For the text-containing cell, return its midpoint in [X, Y] coordinate format. 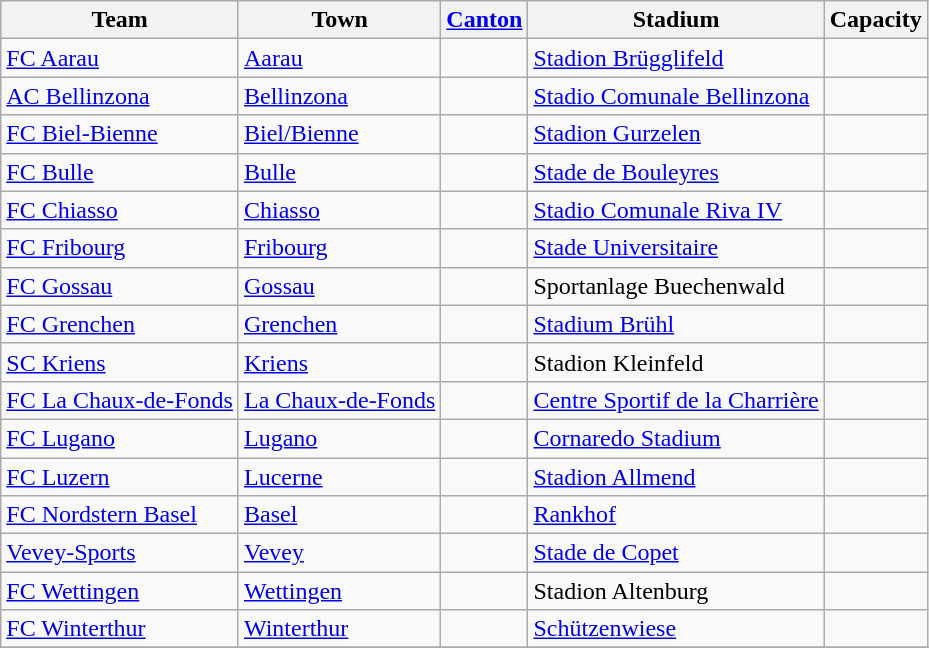
Lugano [339, 438]
FC Gossau [120, 286]
La Chaux-de-Fonds [339, 400]
Chiasso [339, 210]
FC Bulle [120, 172]
Stade de Bouleyres [676, 172]
Biel/Bienne [339, 134]
Gossau [339, 286]
FC Nordstern Basel [120, 515]
Stadion Kleinfeld [676, 362]
Cornaredo Stadium [676, 438]
FC La Chaux-de-Fonds [120, 400]
Sportanlage Buechenwald [676, 286]
FC Fribourg [120, 248]
Aarau [339, 58]
Rankhof [676, 515]
Schützenwiese [676, 629]
Lucerne [339, 477]
Kriens [339, 362]
Stadion Brügglifeld [676, 58]
Capacity [876, 20]
Centre Sportif de la Charrière [676, 400]
SC Kriens [120, 362]
Bulle [339, 172]
Wettingen [339, 591]
FC Chiasso [120, 210]
FC Luzern [120, 477]
FC Grenchen [120, 324]
FC Wettingen [120, 591]
Stadium Brühl [676, 324]
Stadion Altenburg [676, 591]
Stadium [676, 20]
FC Biel-Bienne [120, 134]
Grenchen [339, 324]
FC Winterthur [120, 629]
Basel [339, 515]
Town [339, 20]
AC Bellinzona [120, 96]
Stadio Comunale Riva IV [676, 210]
Winterthur [339, 629]
Bellinzona [339, 96]
Team [120, 20]
Vevey-Sports [120, 553]
Vevey [339, 553]
Stadion Allmend [676, 477]
Fribourg [339, 248]
Canton [484, 20]
FC Lugano [120, 438]
Stade Universitaire [676, 248]
Stade de Copet [676, 553]
Stadio Comunale Bellinzona [676, 96]
Stadion Gurzelen [676, 134]
FC Aarau [120, 58]
